Find where the given text appears and provide that cell's center as (X, Y) coordinate. 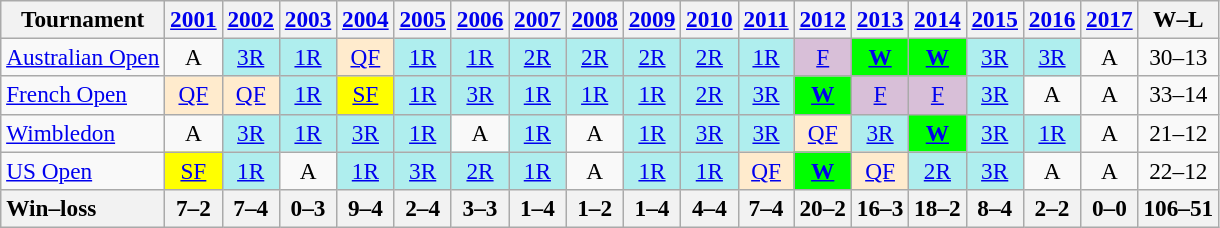
Win–loss (83, 208)
2–4 (422, 208)
2015 (994, 19)
2014 (938, 19)
2009 (652, 19)
Australian Open (83, 57)
7–2 (194, 208)
3–3 (480, 208)
2007 (538, 19)
2003 (308, 19)
2012 (822, 19)
2002 (250, 19)
2004 (366, 19)
2010 (710, 19)
4–4 (710, 208)
W–L (1178, 19)
US Open (83, 170)
2013 (880, 19)
1–2 (594, 208)
French Open (83, 95)
16–3 (880, 208)
2008 (594, 19)
8–4 (994, 208)
0–3 (308, 208)
0–0 (1110, 208)
2001 (194, 19)
2011 (766, 19)
Wimbledon (83, 133)
2005 (422, 19)
21–12 (1178, 133)
2–2 (1052, 208)
33–14 (1178, 95)
20–2 (822, 208)
2006 (480, 19)
30–13 (1178, 57)
18–2 (938, 208)
22–12 (1178, 170)
9–4 (366, 208)
106–51 (1178, 208)
Tournament (83, 19)
2016 (1052, 19)
2017 (1110, 19)
